Scan for the cell matching the given text and deliver its [X, Y] coordinate at center. 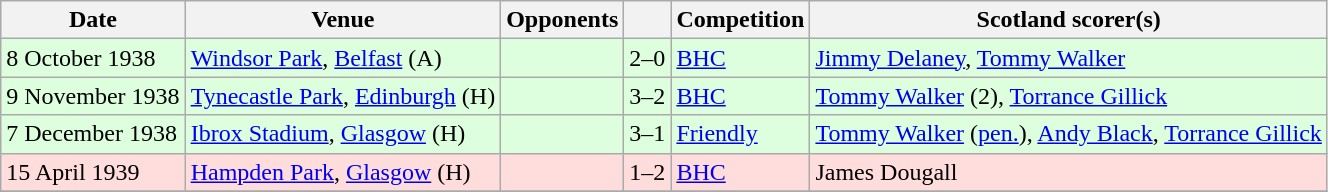
9 November 1938 [93, 96]
8 October 1938 [93, 58]
Competition [740, 20]
James Dougall [1068, 172]
Venue [343, 20]
Opponents [562, 20]
Tynecastle Park, Edinburgh (H) [343, 96]
Scotland scorer(s) [1068, 20]
Ibrox Stadium, Glasgow (H) [343, 134]
3–2 [648, 96]
7 December 1938 [93, 134]
Hampden Park, Glasgow (H) [343, 172]
3–1 [648, 134]
Friendly [740, 134]
2–0 [648, 58]
Tommy Walker (pen.), Andy Black, Torrance Gillick [1068, 134]
Jimmy Delaney, Tommy Walker [1068, 58]
Date [93, 20]
1–2 [648, 172]
15 April 1939 [93, 172]
Windsor Park, Belfast (A) [343, 58]
Tommy Walker (2), Torrance Gillick [1068, 96]
